Return the [X, Y] coordinate for the center point of the cell that contains the specified text.  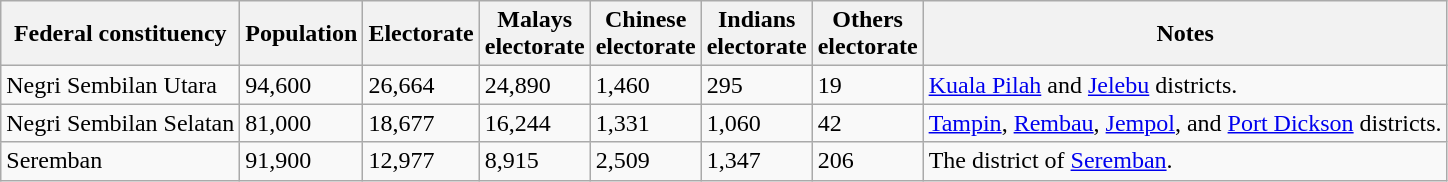
19 [868, 85]
24,890 [534, 85]
Tampin, Rembau, Jempol, and Port Dickson districts. [1185, 123]
1,331 [646, 123]
81,000 [302, 123]
Kuala Pilah and Jelebu districts. [1185, 85]
12,977 [421, 161]
91,900 [302, 161]
Electorate [421, 34]
Negri Sembilan Utara [120, 85]
Negri Sembilan Selatan [120, 123]
94,600 [302, 85]
The district of Seremban. [1185, 161]
Indianselectorate [756, 34]
1,060 [756, 123]
Malayselectorate [534, 34]
Chineseelectorate [646, 34]
2,509 [646, 161]
1,460 [646, 85]
Notes [1185, 34]
Otherselectorate [868, 34]
Federal constituency [120, 34]
16,244 [534, 123]
42 [868, 123]
295 [756, 85]
Seremban [120, 161]
Population [302, 34]
8,915 [534, 161]
18,677 [421, 123]
26,664 [421, 85]
206 [868, 161]
1,347 [756, 161]
